Scan for the cell matching the given text and deliver its [x, y] coordinate at center. 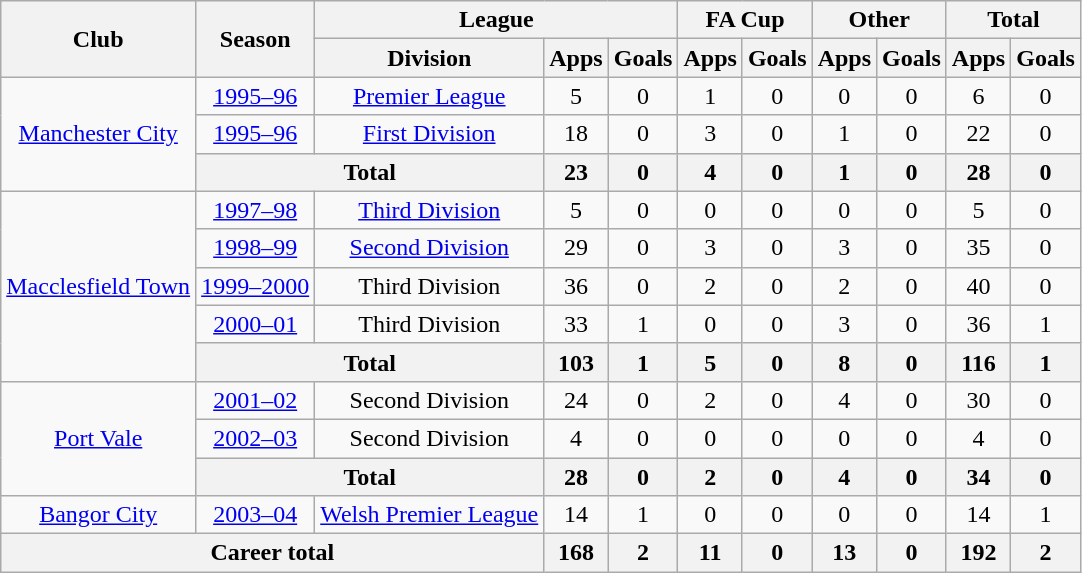
Port Vale [98, 438]
Division [430, 58]
Welsh Premier League [430, 515]
Other [879, 20]
8 [844, 362]
2001–02 [256, 400]
23 [576, 172]
13 [844, 553]
Premier League [430, 96]
6 [978, 96]
11 [710, 553]
103 [576, 362]
First Division [430, 134]
30 [978, 400]
2000–01 [256, 324]
40 [978, 286]
116 [978, 362]
Club [98, 39]
FA Cup [745, 20]
Macclesfield Town [98, 286]
22 [978, 134]
35 [978, 248]
2003–04 [256, 515]
2002–03 [256, 438]
192 [978, 553]
Bangor City [98, 515]
1999–2000 [256, 286]
24 [576, 400]
1998–99 [256, 248]
33 [576, 324]
168 [576, 553]
1997–98 [256, 210]
Manchester City [98, 134]
18 [576, 134]
34 [978, 477]
League [496, 20]
29 [576, 248]
Career total [272, 553]
Season [256, 39]
